Provide the (x, y) coordinate of the cell's center where the given text is located.  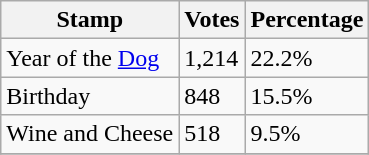
Wine and Cheese (90, 134)
Stamp (90, 20)
Votes (212, 20)
848 (212, 96)
Birthday (90, 96)
22.2% (307, 58)
Percentage (307, 20)
518 (212, 134)
15.5% (307, 96)
9.5% (307, 134)
1,214 (212, 58)
Year of the Dog (90, 58)
